Search for the cell housing the specified text and yield its [X, Y] center coordinate. 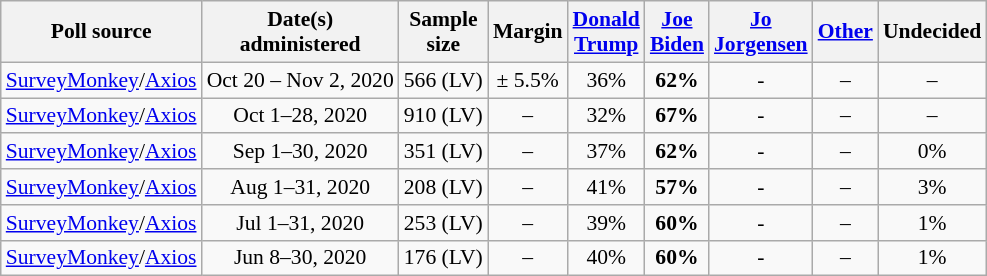
Aug 1–31, 2020 [300, 187]
39% [606, 223]
Poll source [102, 32]
176 (LV) [444, 258]
JoJorgensen [761, 32]
37% [606, 152]
36% [606, 80]
566 (LV) [444, 80]
67% [677, 116]
JoeBiden [677, 32]
40% [606, 258]
57% [677, 187]
± 5.5% [528, 80]
Other [846, 32]
351 (LV) [444, 152]
3% [932, 187]
DonaldTrump [606, 32]
Undecided [932, 32]
Oct 20 – Nov 2, 2020 [300, 80]
0% [932, 152]
Date(s)administered [300, 32]
Sep 1–30, 2020 [300, 152]
Margin [528, 32]
Samplesize [444, 32]
32% [606, 116]
Oct 1–28, 2020 [300, 116]
Jun 8–30, 2020 [300, 258]
910 (LV) [444, 116]
Jul 1–31, 2020 [300, 223]
208 (LV) [444, 187]
41% [606, 187]
253 (LV) [444, 223]
